From the cell containing the given text, extract its center point as (x, y) coordinate. 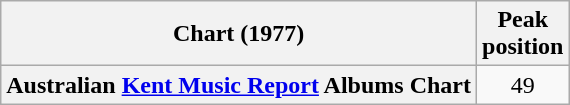
Peakposition (523, 34)
49 (523, 85)
Australian Kent Music Report Albums Chart (239, 85)
Chart (1977) (239, 34)
